Return (x, y) of the center of cell containing provided text 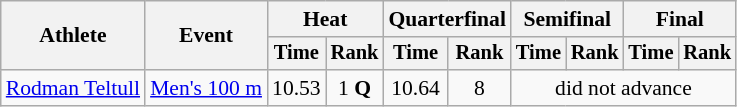
Final (679, 19)
Heat (325, 19)
Athlete (73, 36)
10.64 (415, 88)
did not advance (624, 88)
Semifinal (567, 19)
Event (206, 36)
Men's 100 m (206, 88)
Quarterfinal (447, 19)
Rodman Teltull (73, 88)
10.53 (296, 88)
8 (480, 88)
1 Q (355, 88)
